Return the (x, y) coordinate for the center point of the cell that contains the specified text.  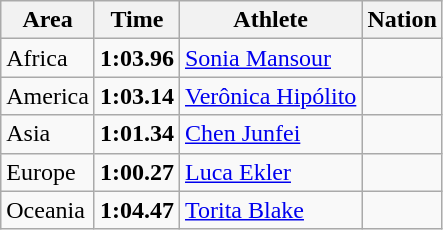
Luca Ekler (270, 172)
Verônica Hipólito (270, 96)
Time (136, 20)
Torita Blake (270, 210)
Oceania (48, 210)
Sonia Mansour (270, 58)
America (48, 96)
Area (48, 20)
Chen Junfei (270, 134)
Athlete (270, 20)
Europe (48, 172)
Asia (48, 134)
1:00.27 (136, 172)
1:01.34 (136, 134)
1:03.96 (136, 58)
Nation (402, 20)
1:04.47 (136, 210)
1:03.14 (136, 96)
Africa (48, 58)
